From the cell containing the given text, extract its center point as [x, y] coordinate. 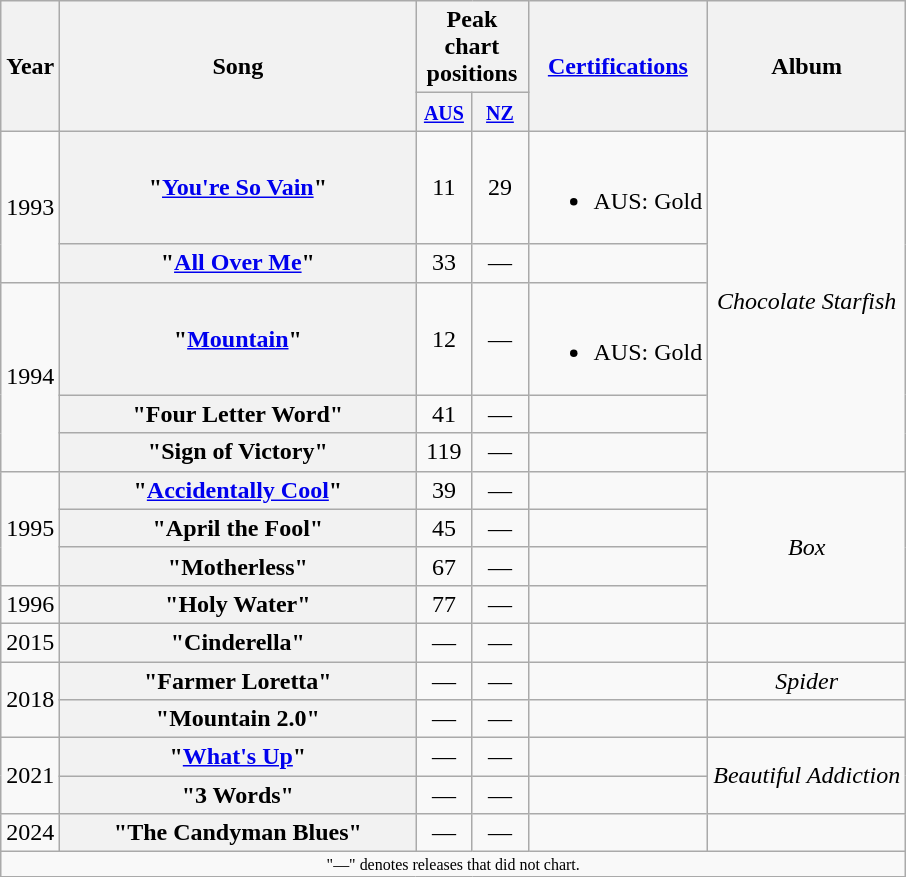
"You're So Vain" [238, 188]
"April the Fool" [238, 528]
"Holy Water" [238, 604]
Song [238, 66]
Spider [807, 681]
1996 [30, 604]
"What's Up" [238, 757]
77 [444, 604]
67 [444, 566]
Certifications [618, 66]
11 [444, 188]
Album [807, 66]
Box [807, 547]
39 [444, 490]
33 [444, 263]
Year [30, 66]
"Accidentally Cool" [238, 490]
"The Candyman Blues" [238, 833]
"Motherless" [238, 566]
1995 [30, 528]
"Cinderella" [238, 642]
45 [444, 528]
Peak chart positions [472, 47]
29 [500, 188]
NZ [500, 112]
"Four Letter Word" [238, 414]
2015 [30, 642]
"—" denotes releases that did not chart. [454, 864]
119 [444, 452]
"Farmer Loretta" [238, 681]
"All Over Me" [238, 263]
"3 Words" [238, 795]
2024 [30, 833]
AUS [444, 112]
41 [444, 414]
1994 [30, 376]
12 [444, 338]
"Mountain" [238, 338]
"Mountain 2.0" [238, 719]
1993 [30, 206]
Beautiful Addiction [807, 776]
2021 [30, 776]
2018 [30, 700]
"Sign of Victory" [238, 452]
Chocolate Starfish [807, 301]
